Detect which cell encompasses the target text, then output its (X, Y) center coordinate. 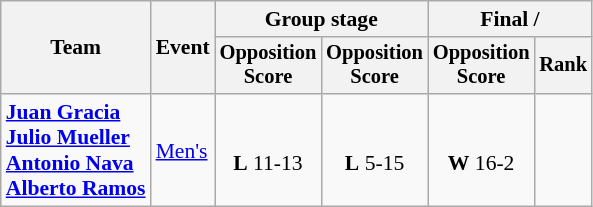
Juan GraciaJulio MuellerAntonio NavaAlberto Ramos (76, 150)
L 5-15 (374, 150)
W 16-2 (482, 150)
Men's (183, 150)
Rank (563, 66)
Final / (510, 19)
Team (76, 48)
Group stage (322, 19)
Event (183, 48)
L 11-13 (268, 150)
